Detect which cell encompasses the target text, then output its (X, Y) center coordinate. 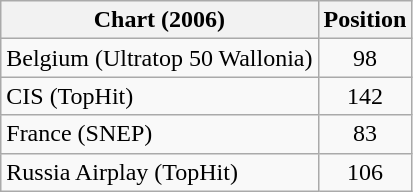
Position (365, 20)
CIS (TopHit) (160, 96)
83 (365, 134)
Chart (2006) (160, 20)
Belgium (Ultratop 50 Wallonia) (160, 58)
142 (365, 96)
106 (365, 172)
Russia Airplay (TopHit) (160, 172)
98 (365, 58)
France (SNEP) (160, 134)
